Find where the given text appears and provide that cell's center as [x, y] coordinate. 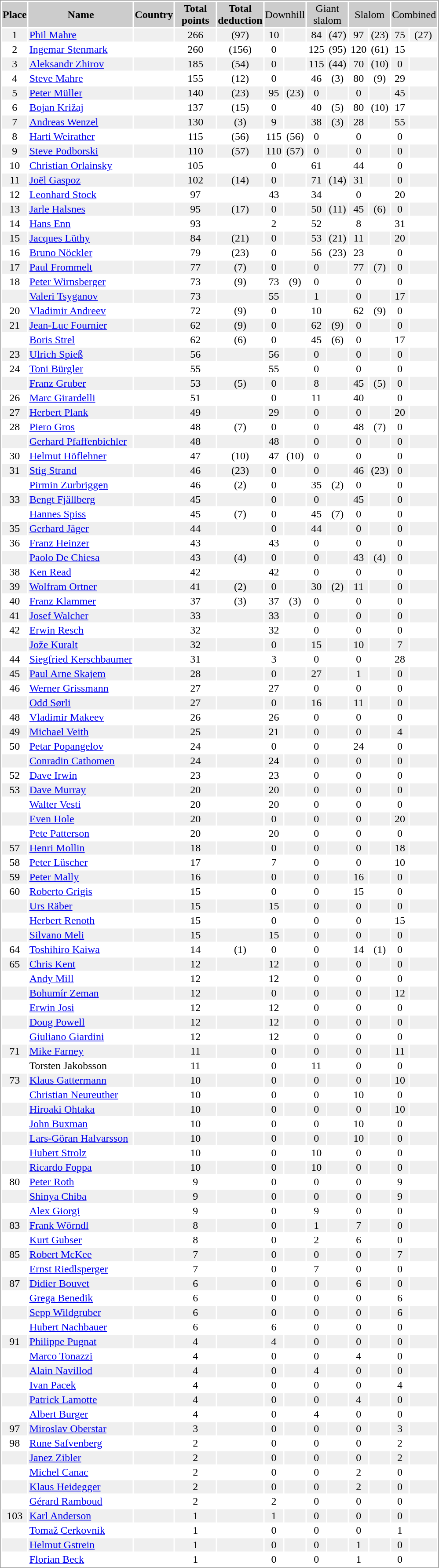
60 [15, 892]
Roberto Grigis [81, 892]
120 [359, 50]
Jacques Lüthy [81, 238]
Michel Canac [81, 1473]
Slalom [369, 14]
Hans Enn [81, 224]
Dave Irwin [81, 776]
Andreas Wenzel [81, 122]
Urs Räber [81, 906]
Gerhard Pfaffenbichler [81, 441]
Kurt Gubser [81, 1240]
Ernst Riedlsperger [81, 1269]
98 [15, 1443]
Combined [414, 14]
Josef Walcher [81, 615]
34 [317, 195]
(27) [423, 35]
Toni Bürgler [81, 369]
83 [15, 1225]
51 [195, 398]
91 [15, 1341]
(44) [338, 64]
Peter Wirnsberger [81, 282]
(95) [338, 50]
Helmut Höflehner [81, 456]
72 [195, 311]
155 [195, 79]
Toshihiro Kaiwa [81, 950]
Didier Bouvet [81, 1283]
(11) [338, 209]
103 [15, 1516]
39 [15, 586]
Miroslav Oberstar [81, 1429]
Silvano Meli [81, 935]
Alain Navillod [81, 1370]
(61) [380, 50]
Sepp Wildgruber [81, 1312]
Boris Strel [81, 340]
Erwin Josi [81, 1008]
Franz Heinzer [81, 543]
59 [15, 877]
Walter Vesti [81, 805]
John Buxman [81, 1124]
70 [359, 64]
93 [195, 224]
(97) [240, 35]
Pirmin Zurbriggen [81, 485]
Petar Popangelov [81, 747]
Tomaž Cerkovnik [81, 1531]
Paolo De Chiesa [81, 557]
Andy Mill [81, 979]
Christian Neureuther [81, 1095]
Frank Wörndl [81, 1225]
Piero Gros [81, 427]
Leonhard Stock [81, 195]
125 [317, 50]
61 [317, 166]
Jean-Luc Fournier [81, 325]
(15) [240, 108]
Even Hole [81, 819]
Ulrich Spieß [81, 354]
5 [15, 93]
Erwin Resch [81, 630]
Steve Podborski [81, 151]
Henri Mollin [81, 848]
64 [15, 950]
Peter Mally [81, 877]
(156) [240, 50]
Ken Read [81, 572]
266 [195, 35]
Philippe Pugnat [81, 1341]
Vladimir Makeev [81, 718]
Aleksandr Zhirov [81, 64]
(17) [240, 209]
Paul Frommelt [81, 267]
Bengt Fjällberg [81, 499]
58 [15, 863]
Ingemar Stenmark [81, 50]
Giantslalom [327, 14]
(12) [240, 79]
Harti Weirather [81, 137]
Herbert Plank [81, 412]
Jarle Halsnes [81, 209]
Place [15, 14]
Shinya Chiba [81, 1196]
Alex Giorgi [81, 1211]
Florian Beck [81, 1560]
Conradin Cathomen [81, 761]
Albert Burger [81, 1414]
Vladimir Andreev [81, 311]
Name [81, 14]
Marc Girardelli [81, 398]
185 [195, 64]
Giuliano Giardini [81, 1037]
Marco Tonazzi [81, 1356]
13 [15, 209]
Downhill [285, 14]
Paul Arne Skajem [81, 674]
75 [400, 35]
Chris Kent [81, 964]
Siegfried Kerschbaumer [81, 659]
Pete Patterson [81, 834]
Michael Veith [81, 732]
Wolfram Ortner [81, 586]
140 [195, 93]
Country [154, 14]
Rune Safvenberg [81, 1443]
Totalpoints [195, 14]
65 [15, 964]
57 [15, 848]
Doug Powell [81, 1022]
102 [195, 180]
Steve Mahre [81, 79]
Werner Grissmann [81, 689]
(47) [338, 35]
Bohumír Zeman [81, 993]
Peter Müller [81, 93]
Patrick Lamotte [81, 1399]
Christian Orlainsky [81, 166]
260 [195, 50]
Hubert Strolz [81, 1153]
79 [195, 253]
137 [195, 108]
Bruno Nöckler [81, 253]
Stig Strand [81, 470]
25 [195, 732]
Grega Benedik [81, 1298]
87 [15, 1283]
(54) [240, 64]
Bojan Križaj [81, 108]
Franz Gruber [81, 383]
Valeri Tsyganov [81, 296]
Peter Lüscher [81, 863]
Klaus Gattermann [81, 1080]
130 [195, 122]
Gérard Ramboud [81, 1502]
Torsten Jakobsson [81, 1066]
Hubert Nachbauer [81, 1327]
Robert McKee [81, 1254]
Ivan Pacek [81, 1385]
Franz Klammer [81, 601]
Ricardo Foppa [81, 1167]
Hiroaki Ohtaka [81, 1109]
85 [15, 1254]
Odd Sørli [81, 703]
Jože Kuralt [81, 645]
Mike Farney [81, 1051]
Helmut Gstrein [81, 1545]
Lars-Göran Halvarsson [81, 1138]
36 [15, 543]
Joël Gaspoz [81, 180]
Gerhard Jäger [81, 528]
Janez Zibler [81, 1458]
Peter Roth [81, 1182]
105 [195, 166]
Karl Anderson [81, 1516]
Klaus Heidegger [81, 1487]
Totaldeduction [240, 14]
Dave Murray [81, 790]
Hannes Spiss [81, 514]
Phil Mahre [81, 35]
Herbert Renoth [81, 921]
